For the text-containing cell, return its midpoint in [X, Y] coordinate format. 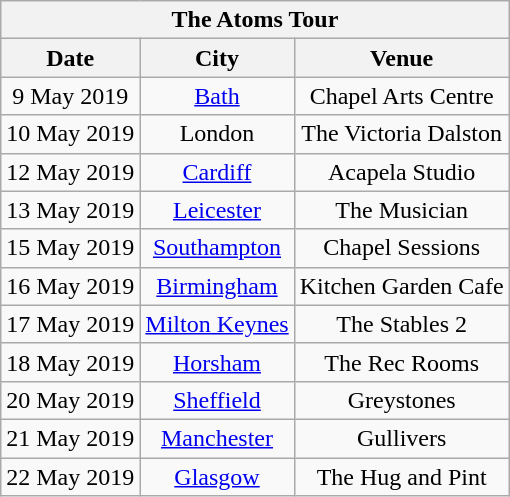
Sheffield [217, 400]
18 May 2019 [70, 362]
Kitchen Garden Cafe [402, 286]
Bath [217, 96]
Chapel Sessions [402, 248]
Southampton [217, 248]
10 May 2019 [70, 134]
The Stables 2 [402, 324]
12 May 2019 [70, 172]
Acapela Studio [402, 172]
21 May 2019 [70, 438]
The Musician [402, 210]
9 May 2019 [70, 96]
16 May 2019 [70, 286]
Cardiff [217, 172]
Birmingham [217, 286]
Greystones [402, 400]
Leicester [217, 210]
13 May 2019 [70, 210]
Glasgow [217, 477]
The Atoms Tour [255, 20]
Milton Keynes [217, 324]
City [217, 58]
22 May 2019 [70, 477]
London [217, 134]
20 May 2019 [70, 400]
Horsham [217, 362]
15 May 2019 [70, 248]
Venue [402, 58]
17 May 2019 [70, 324]
The Hug and Pint [402, 477]
Gullivers [402, 438]
The Victoria Dalston [402, 134]
Manchester [217, 438]
Chapel Arts Centre [402, 96]
The Rec Rooms [402, 362]
Date [70, 58]
